Capture the cell that displays the provided text and extract its [x, y] central coordinate. 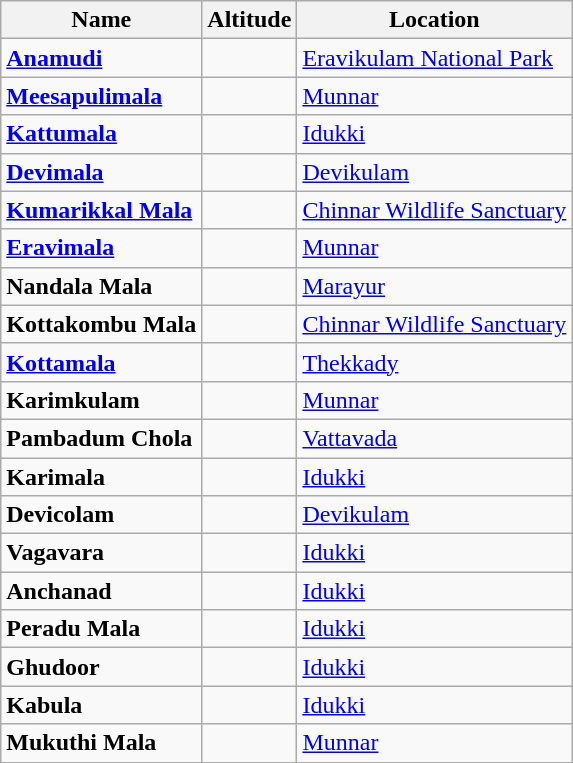
Thekkady [434, 362]
Vagavara [102, 553]
Altitude [250, 20]
Devimala [102, 172]
Peradu Mala [102, 629]
Eravimala [102, 248]
Nandala Mala [102, 286]
Pambadum Chola [102, 438]
Ghudoor [102, 667]
Meesapulimala [102, 96]
Location [434, 20]
Kottakombu Mala [102, 324]
Kumarikkal Mala [102, 210]
Kottamala [102, 362]
Name [102, 20]
Karimkulam [102, 400]
Vattavada [434, 438]
Karimala [102, 477]
Devicolam [102, 515]
Anchanad [102, 591]
Kattumala [102, 134]
Mukuthi Mala [102, 743]
Eravikulam National Park [434, 58]
Kabula [102, 705]
Marayur [434, 286]
Anamudi [102, 58]
